Provide the [X, Y] coordinate of the cell's center where the given text is located.  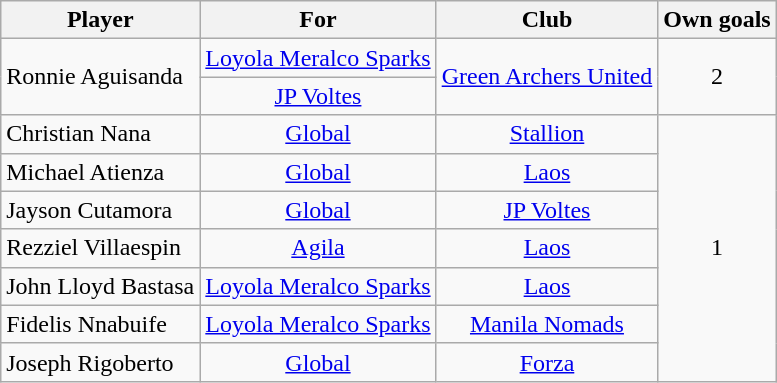
Michael Atienza [100, 172]
Player [100, 20]
Manila Nomads [547, 324]
Stallion [547, 134]
Joseph Rigoberto [100, 362]
Agila [318, 248]
Own goals [717, 20]
Club [547, 20]
Green Archers United [547, 77]
Forza [547, 362]
2 [717, 77]
Ronnie Aguisanda [100, 77]
1 [717, 248]
Jayson Cutamora [100, 210]
John Lloyd Bastasa [100, 286]
Rezziel Villaespin [100, 248]
Christian Nana [100, 134]
Fidelis Nnabuife [100, 324]
For [318, 20]
